Scan for the cell matching the given text and deliver its [x, y] coordinate at center. 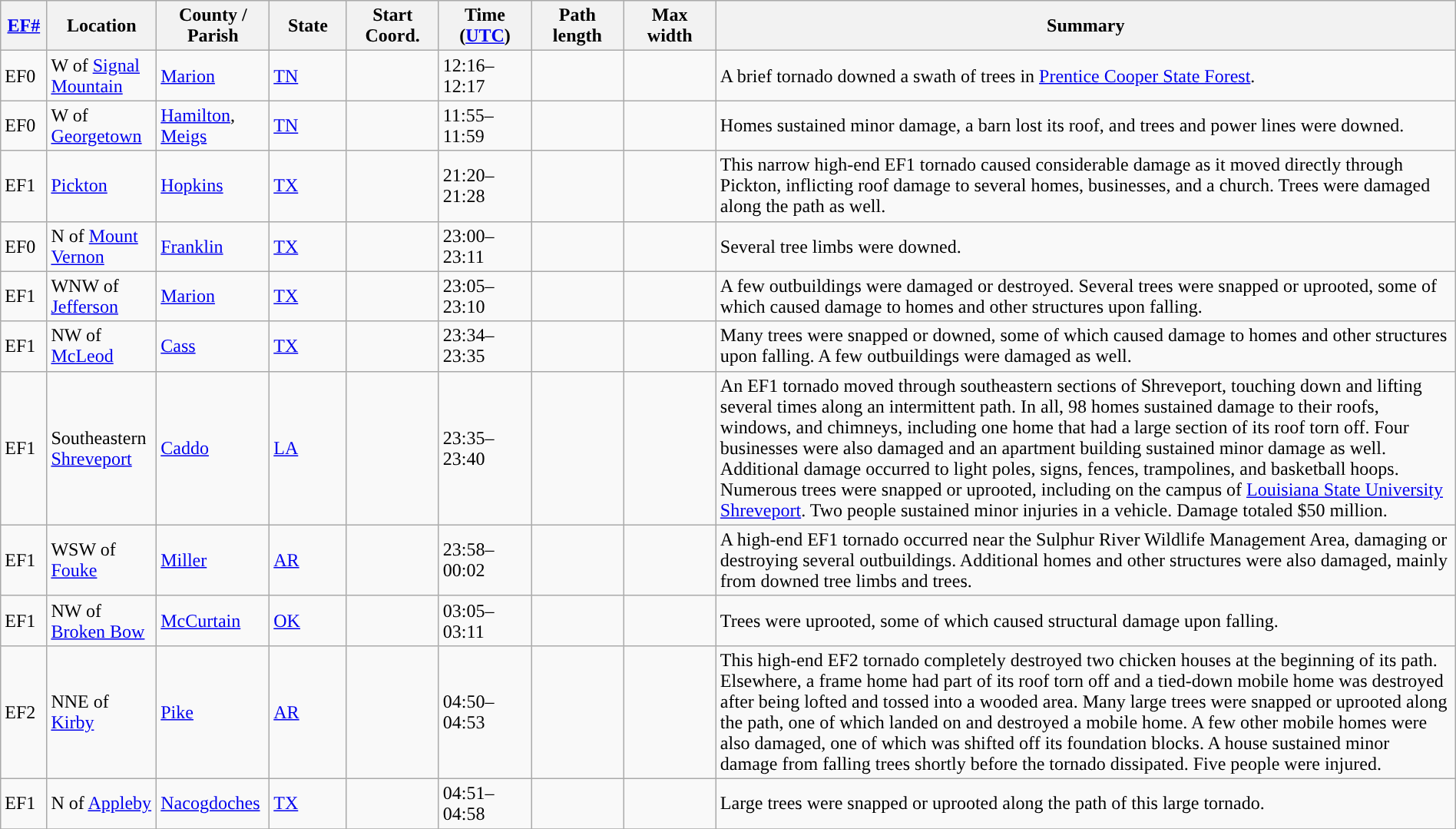
State [308, 26]
Several tree limbs were downed. [1086, 246]
Time (UTC) [485, 26]
Path length [577, 26]
Pike [213, 711]
A brief tornado downed a swath of trees in Prentice Cooper State Forest. [1086, 75]
23:00–23:11 [485, 246]
EF2 [24, 711]
04:50–04:53 [485, 711]
21:20–21:28 [485, 186]
Franklin [213, 246]
Miller [213, 560]
23:34–23:35 [485, 346]
Summary [1086, 26]
W of Signal Mountain [101, 75]
Cass [213, 346]
WSW of Fouke [101, 560]
03:05–03:11 [485, 621]
LA [308, 448]
County / Parish [213, 26]
Start Coord. [392, 26]
WNW of Jefferson [101, 297]
Caddo [213, 448]
12:16–12:17 [485, 75]
McCurtain [213, 621]
OK [308, 621]
N of Appleby [101, 804]
Pickton [101, 186]
NW of McLeod [101, 346]
Trees were uprooted, some of which caused structural damage upon falling. [1086, 621]
NNE of Kirby [101, 711]
Max width [670, 26]
Homes sustained minor damage, a barn lost its roof, and trees and power lines were downed. [1086, 126]
Many trees were snapped or downed, some of which caused damage to homes and other structures upon falling. A few outbuildings were damaged as well. [1086, 346]
N of Mount Vernon [101, 246]
EF# [24, 26]
23:35–23:40 [485, 448]
NW of Broken Bow [101, 621]
Nacogdoches [213, 804]
Location [101, 26]
W of Georgetown [101, 126]
23:05–23:10 [485, 297]
23:58–00:02 [485, 560]
Hamilton, Meigs [213, 126]
Southeastern Shreveport [101, 448]
11:55–11:59 [485, 126]
Large trees were snapped or uprooted along the path of this large tornado. [1086, 804]
04:51–04:58 [485, 804]
Hopkins [213, 186]
